Return the [X, Y] coordinate for the center point of the cell that contains the specified text.  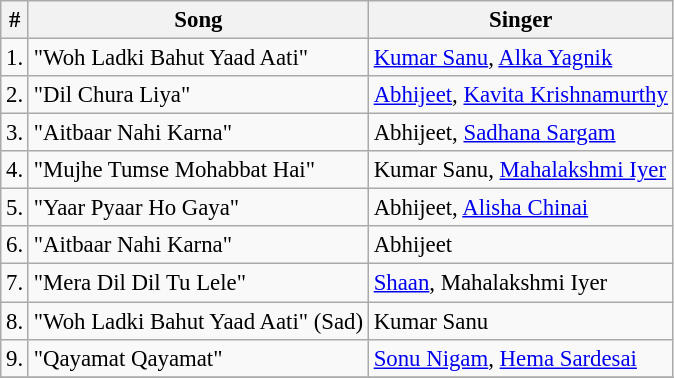
"Dil Chura Liya" [198, 95]
Abhijeet [520, 245]
Kumar Sanu, Mahalakshmi Iyer [520, 170]
5. [15, 208]
Abhijeet, Kavita Krishnamurthy [520, 95]
3. [15, 133]
Kumar Sanu [520, 321]
Shaan, Mahalakshmi Iyer [520, 283]
4. [15, 170]
Singer [520, 20]
"Qayamat Qayamat" [198, 358]
Sonu Nigam, Hema Sardesai [520, 358]
"Mujhe Tumse Mohabbat Hai" [198, 170]
# [15, 20]
"Mera Dil Dil Tu Lele" [198, 283]
Abhijeet, Sadhana Sargam [520, 133]
8. [15, 321]
Song [198, 20]
6. [15, 245]
2. [15, 95]
Kumar Sanu, Alka Yagnik [520, 58]
Abhijeet, Alisha Chinai [520, 208]
1. [15, 58]
"Yaar Pyaar Ho Gaya" [198, 208]
9. [15, 358]
"Woh Ladki Bahut Yaad Aati" [198, 58]
"Woh Ladki Bahut Yaad Aati" (Sad) [198, 321]
7. [15, 283]
